Provide the [x, y] coordinate of the cell's center where the given text is located.  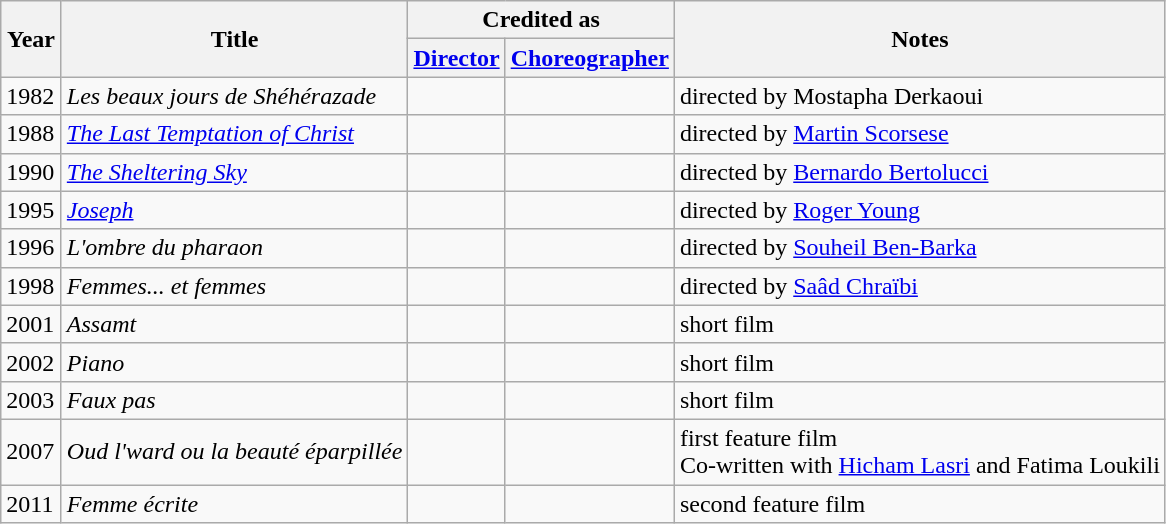
1988 [32, 134]
L'ombre du pharaon [234, 248]
1996 [32, 248]
2003 [32, 400]
directed by Roger Young [920, 210]
directed by Bernardo Bertolucci [920, 172]
directed by Martin Scorsese [920, 134]
Femme écrite [234, 503]
The Last Temptation of Christ [234, 134]
second feature film [920, 503]
The Sheltering Sky [234, 172]
1982 [32, 96]
directed by Souheil Ben-Barka [920, 248]
Faux pas [234, 400]
directed by Mostapha Derkaoui [920, 96]
Assamt [234, 324]
2011 [32, 503]
directed by Saâd Chraïbi [920, 286]
1998 [32, 286]
Notes [920, 39]
Joseph [234, 210]
2002 [32, 362]
first feature filmCo-written with Hicham Lasri and Fatima Loukili [920, 452]
Title [234, 39]
1995 [32, 210]
Piano [234, 362]
Year [32, 39]
1990 [32, 172]
Femmes... et femmes [234, 286]
2001 [32, 324]
Credited as [542, 20]
Director [456, 58]
Oud l'ward ou la beauté éparpillée [234, 452]
Les beaux jours de Shéhérazade [234, 96]
2007 [32, 452]
Choreographer [590, 58]
